Determine the (x, y) coordinate at the center of the cell enclosing the given text.  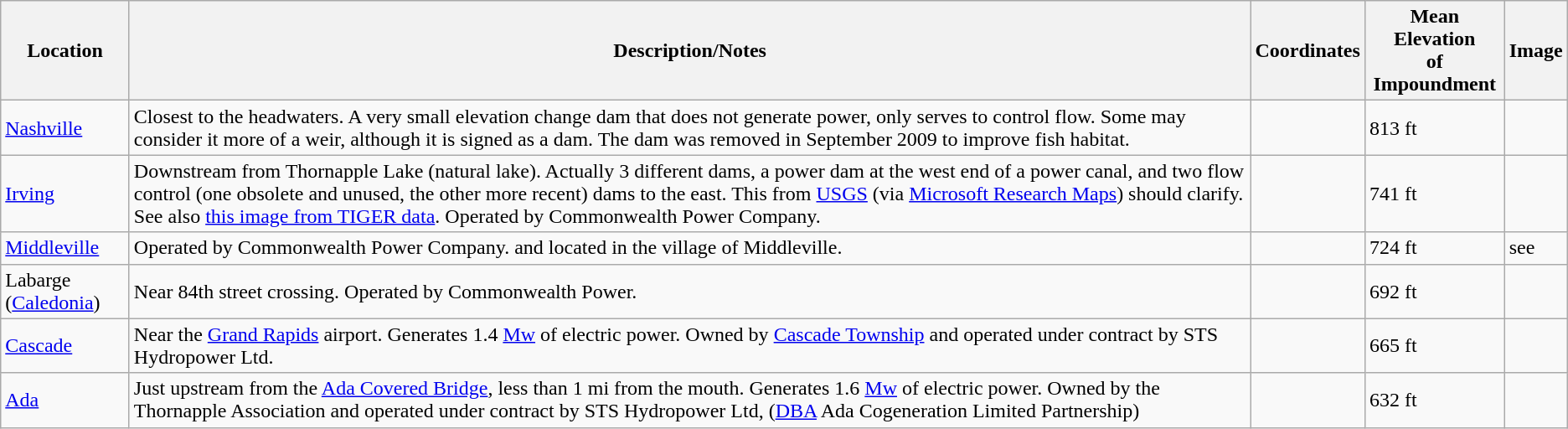
Image (1536, 50)
Near the Grand Rapids airport. Generates 1.4 Mw of electric power. Owned by Cascade Township and operated under contract by STS Hydropower Ltd. (690, 345)
Near 84th street crossing. Operated by Commonwealth Power. (690, 292)
Ada (65, 401)
see (1536, 248)
Mean Elevationof Impoundment (1434, 50)
Operated by Commonwealth Power Company. and located in the village of Middleville. (690, 248)
Labarge (Caledonia) (65, 292)
724 ft (1434, 248)
Coordinates (1308, 50)
Cascade (65, 345)
Middleville (65, 248)
Irving (65, 194)
692 ft (1434, 292)
813 ft (1434, 127)
665 ft (1434, 345)
632 ft (1434, 401)
741 ft (1434, 194)
Nashville (65, 127)
Location (65, 50)
Description/Notes (690, 50)
